Locate the cell with the specified text and output its (X, Y) center coordinate. 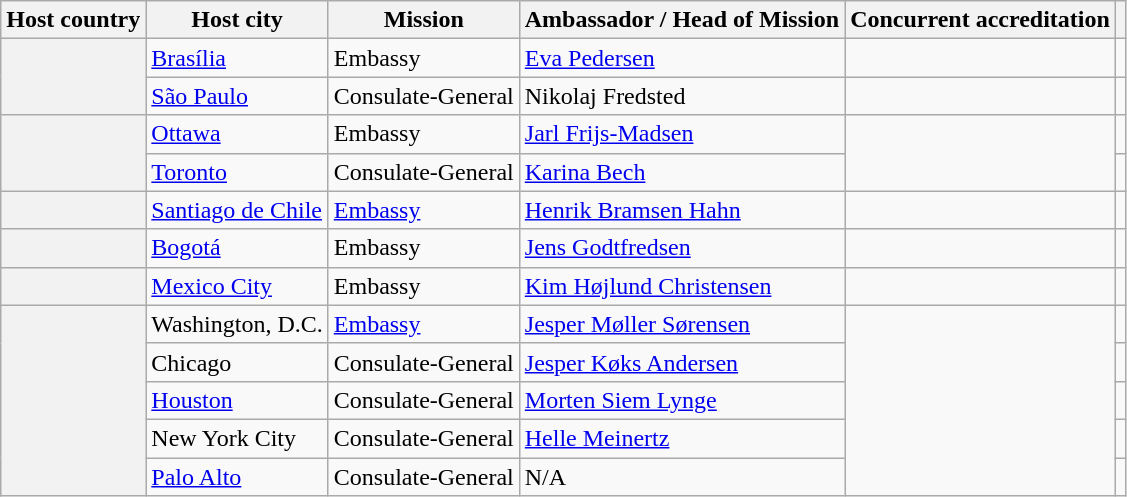
Jens Godtfredsen (682, 248)
Kim Højlund Christensen (682, 286)
Host city (237, 20)
Jarl Frijs-Madsen (682, 134)
Chicago (237, 362)
Palo Alto (237, 477)
Ottawa (237, 134)
Karina Bech (682, 172)
Helle Meinertz (682, 438)
Santiago de Chile (237, 210)
Jesper Møller Sørensen (682, 324)
N/A (682, 477)
Mexico City (237, 286)
Ambassador / Head of Mission (682, 20)
Host country (74, 20)
Henrik Bramsen Hahn (682, 210)
Bogotá (237, 248)
Concurrent accreditation (980, 20)
São Paulo (237, 96)
Jesper Køks Andersen (682, 362)
Mission (424, 20)
New York City (237, 438)
Houston (237, 400)
Washington, D.C. (237, 324)
Toronto (237, 172)
Eva Pedersen (682, 58)
Brasília (237, 58)
Morten Siem Lynge (682, 400)
Nikolaj Fredsted (682, 96)
